Pinpoint the cell where the given text exists, returning its [x, y] midpoint coordinate. 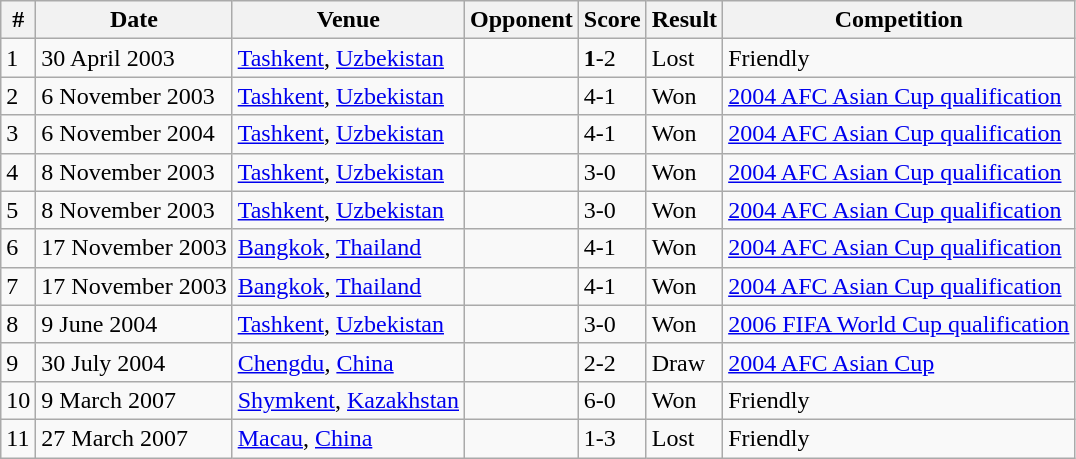
Shymkent, Kazakhstan [348, 400]
Score [612, 20]
2006 FIFA World Cup qualification [899, 324]
2 [18, 96]
1-3 [612, 438]
3 [18, 134]
10 [18, 400]
Competition [899, 20]
6 [18, 248]
Date [134, 20]
30 July 2004 [134, 362]
# [18, 20]
6-0 [612, 400]
1-2 [612, 58]
9 [18, 362]
4 [18, 172]
9 March 2007 [134, 400]
Chengdu, China [348, 362]
Macau, China [348, 438]
Result [684, 20]
6 November 2003 [134, 96]
Draw [684, 362]
6 November 2004 [134, 134]
Opponent [522, 20]
2004 AFC Asian Cup [899, 362]
8 [18, 324]
1 [18, 58]
27 March 2007 [134, 438]
11 [18, 438]
9 June 2004 [134, 324]
2-2 [612, 362]
Venue [348, 20]
30 April 2003 [134, 58]
7 [18, 286]
5 [18, 210]
